Scan for the cell matching the given text and deliver its [x, y] coordinate at center. 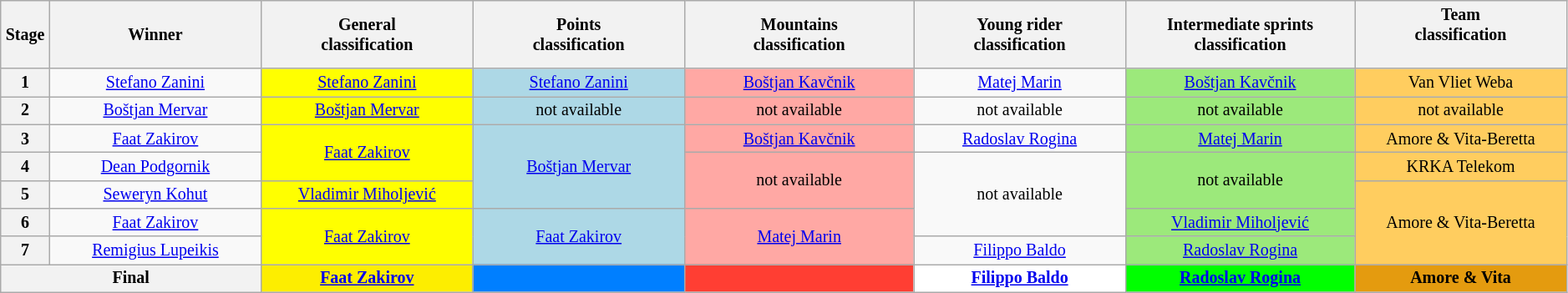
Intermediate sprintsclassification [1240, 35]
Young riderclassification [1019, 35]
2 [25, 110]
4 [25, 167]
Winner [155, 35]
KRKA Telekom [1460, 167]
Stage [25, 35]
1 [25, 83]
Mountainsclassification [799, 35]
Generalclassification [368, 35]
Teamclassification [1460, 35]
Final [131, 279]
6 [25, 222]
Amore & Vita [1460, 279]
7 [25, 250]
Pointsclassification [578, 35]
5 [25, 194]
Dean Podgornik [155, 167]
3 [25, 139]
Seweryn Kohut [155, 194]
Van Vliet Weba [1460, 83]
Remigius Lupeikis [155, 250]
